Output the (x, y) coordinate of the center of the cell containing the given text.  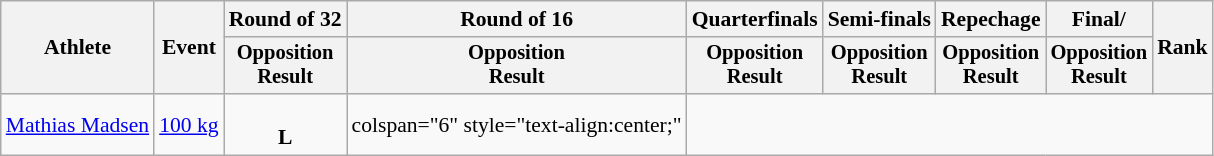
Athlete (78, 48)
colspan="6" style="text-align:center;" (517, 124)
100 kg (188, 124)
Event (188, 48)
Repechage (991, 19)
Mathias Madsen (78, 124)
Quarterfinals (755, 19)
L (286, 124)
Rank (1182, 48)
Final/ (1100, 19)
Round of 32 (286, 19)
Round of 16 (517, 19)
Semi-finals (880, 19)
